Locate the cell with the specified text and output its [X, Y] center coordinate. 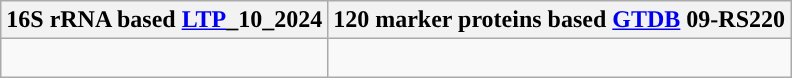
120 marker proteins based GTDB 09-RS220 [560, 20]
16S rRNA based LTP_10_2024 [164, 20]
